Provide the (X, Y) coordinate of the cell's center where the given text is located.  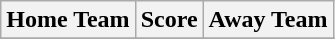
Away Team (268, 20)
Home Team (68, 20)
Score (169, 20)
